Scan for the cell matching the given text and deliver its (X, Y) coordinate at center. 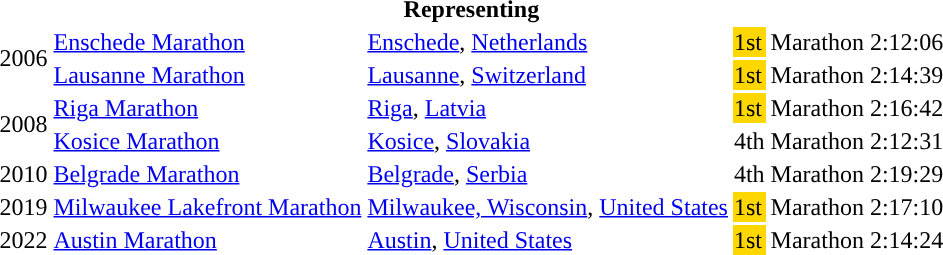
Riga Marathon (208, 108)
Milwaukee Lakefront Marathon (208, 207)
Riga, Latvia (548, 108)
Kosice, Slovakia (548, 141)
Belgrade, Serbia (548, 174)
Lausanne Marathon (208, 75)
Belgrade Marathon (208, 174)
Austin Marathon (208, 240)
Enschede Marathon (208, 42)
Austin, United States (548, 240)
Lausanne, Switzerland (548, 75)
Kosice Marathon (208, 141)
Milwaukee, Wisconsin, United States (548, 207)
Enschede, Netherlands (548, 42)
